Output the (X, Y) coordinate of the center of the cell containing the given text.  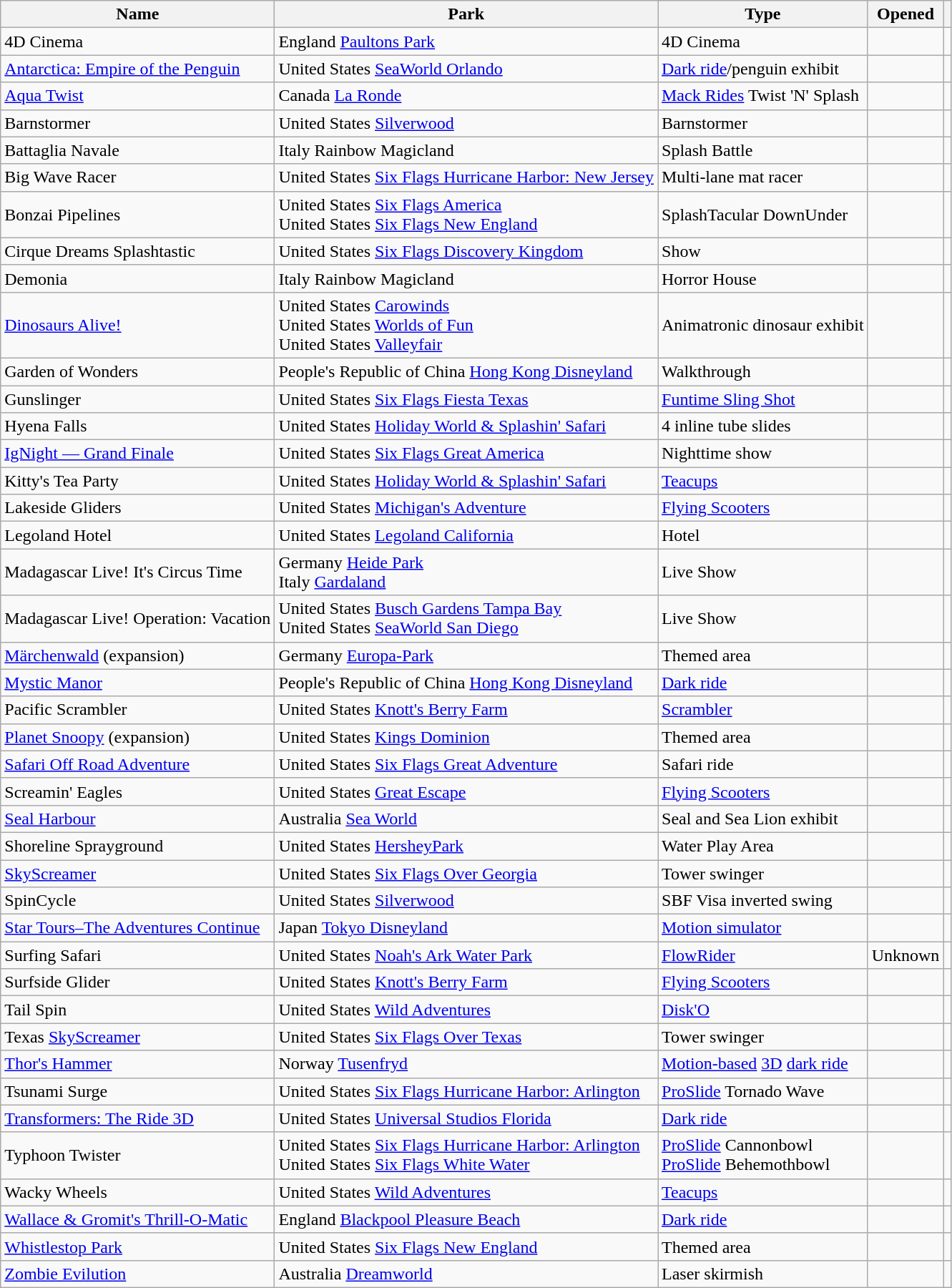
Hotel (763, 535)
Mystic Manor (137, 683)
Legoland Hotel (137, 535)
Canada La Ronde (466, 96)
Motion simulator (763, 928)
United States Great Escape (466, 791)
Germany Heide ParkItaly Gardaland (466, 572)
United States Six Flags Over Georgia (466, 874)
SkyScreamer (137, 874)
Australia Sea World (466, 819)
Safari Off Road Adventure (137, 764)
United States Michigan's Adventure (466, 508)
Seal and Sea Lion exhibit (763, 819)
Star Tours–The Adventures Continue (137, 928)
Thor's Hammer (137, 1064)
Australia Dreamworld (466, 1274)
United States HersheyPark (466, 846)
Demonia (137, 278)
SpinCycle (137, 901)
Multi-lane mat racer (763, 177)
Battaglia Navale (137, 150)
Name (137, 14)
Typhoon Twister (137, 1155)
FlowRider (763, 955)
Hyena Falls (137, 426)
Mack Rides Twist 'N' Splash (763, 96)
Shoreline Sprayground (137, 846)
United States Six Flags Hurricane Harbor: Arlington (466, 1091)
Big Wave Racer (137, 177)
United States Kings Dominion (466, 737)
United States Noah's Ark Water Park (466, 955)
Lakeside Gliders (137, 508)
4 inline tube slides (763, 426)
Scrambler (763, 710)
Splash Battle (763, 150)
Safari ride (763, 764)
England Paultons Park (466, 42)
United States Six Flags Fiesta Texas (466, 399)
United States CarowindsUnited States Worlds of FunUnited States Valleyfair (466, 325)
Pacific Scrambler (137, 710)
United States Six Flags AmericaUnited States Six Flags New England (466, 215)
Wallace & Gromit's Thrill-O-Matic (137, 1219)
SplashTacular DownUnder (763, 215)
Madagascar Live! Operation: Vacation (137, 618)
Bonzai Pipelines (137, 215)
Whistlestop Park (137, 1246)
United States Busch Gardens Tampa BayUnited States SeaWorld San Diego (466, 618)
SBF Visa inverted swing (763, 901)
Unknown (906, 955)
Laser skirmish (763, 1274)
ProSlide Cannonbowl ProSlide Behemothbowl (763, 1155)
Type (763, 14)
Disk'O (763, 1010)
Texas SkyScreamer (137, 1037)
United States Six Flags Hurricane Harbor: New Jersey (466, 177)
Walkthrough (763, 371)
Planet Snoopy (expansion) (137, 737)
United States Six Flags Over Texas (466, 1037)
Garden of Wonders (137, 371)
England Blackpool Pleasure Beach (466, 1219)
Dark ride/penguin exhibit (763, 69)
Transformers: The Ride 3D (137, 1118)
Park (466, 14)
Cirque Dreams Splashtastic (137, 251)
United States Six Flags New England (466, 1246)
Gunslinger (137, 399)
United States Six Flags Great America (466, 454)
IgNight — Grand Finale (137, 454)
Surfing Safari (137, 955)
Horror House (763, 278)
Nighttime show (763, 454)
United States Six Flags Great Adventure (466, 764)
Seal Harbour (137, 819)
Japan Tokyo Disneyland (466, 928)
Surfside Glider (137, 982)
Dinosaurs Alive! (137, 325)
Animatronic dinosaur exhibit (763, 325)
Antarctica: Empire of the Penguin (137, 69)
Water Play Area (763, 846)
United States Legoland California (466, 535)
Norway Tusenfryd (466, 1064)
Wacky Wheels (137, 1192)
Aqua Twist (137, 96)
Opened (906, 14)
Madagascar Live! It's Circus Time (137, 572)
Zombie Evilution (137, 1274)
Germany Europa-Park (466, 655)
United States Six Flags Discovery Kingdom (466, 251)
Show (763, 251)
Tail Spin (137, 1010)
Motion-based 3D dark ride (763, 1064)
Funtime Sling Shot (763, 399)
Kitty's Tea Party (137, 481)
ProSlide Tornado Wave (763, 1091)
Tsunami Surge (137, 1091)
Märchenwald (expansion) (137, 655)
United States Universal Studios Florida (466, 1118)
United States Six Flags Hurricane Harbor: ArlingtonUnited States Six Flags White Water (466, 1155)
Screamin' Eagles (137, 791)
United States SeaWorld Orlando (466, 69)
